Search for the cell housing the specified text and yield its [X, Y] center coordinate. 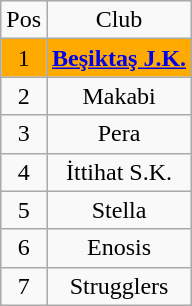
Stella [118, 210]
5 [24, 210]
3 [24, 134]
Makabi [118, 96]
Beşiktaş J.K. [118, 58]
2 [24, 96]
6 [24, 248]
Strugglers [118, 286]
1 [24, 58]
Enosis [118, 248]
7 [24, 286]
Club [118, 20]
Pos [24, 20]
Pera [118, 134]
İttihat S.K. [118, 172]
4 [24, 172]
